Return the [X, Y] coordinate for the center point of the cell that contains the specified text.  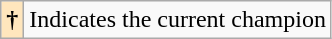
Indicates the current champion [178, 20]
† [12, 20]
